Search for the cell housing the specified text and yield its [x, y] center coordinate. 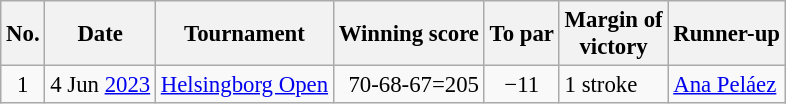
To par [522, 34]
Date [100, 34]
Runner-up [726, 34]
−11 [522, 85]
Helsingborg Open [244, 85]
70-68-67=205 [408, 85]
No. [23, 34]
Margin ofvictory [614, 34]
4 Jun 2023 [100, 85]
1 [23, 85]
1 stroke [614, 85]
Ana Peláez [726, 85]
Tournament [244, 34]
Winning score [408, 34]
